Locate the cell with the specified text and output its (X, Y) center coordinate. 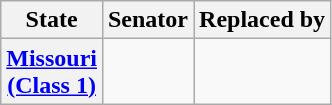
Replaced by (262, 20)
Senator (148, 20)
State (52, 20)
Missouri(Class 1) (52, 72)
